Pinpoint the cell where the given text exists, returning its [x, y] midpoint coordinate. 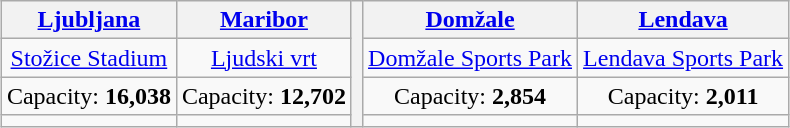
Ljudski vrt [264, 58]
Stožice Stadium [88, 58]
Maribor [264, 20]
Domžale Sports Park [470, 58]
Ljubljana [88, 20]
Capacity: 12,702 [264, 96]
Domžale [470, 20]
Capacity: 16,038 [88, 96]
Lendava [684, 20]
Lendava Sports Park [684, 58]
Capacity: 2,854 [470, 96]
Capacity: 2,011 [684, 96]
